From the cell containing the given text, extract its center point as (x, y) coordinate. 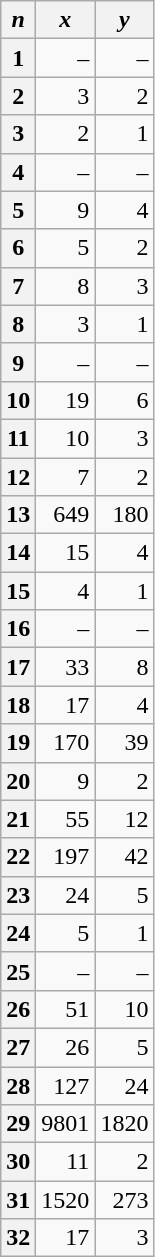
n (18, 20)
27 (18, 1047)
30 (18, 1162)
14 (18, 553)
1520 (66, 1200)
42 (124, 857)
28 (18, 1085)
51 (66, 1009)
29 (18, 1124)
23 (18, 895)
22 (18, 857)
16 (18, 629)
1820 (124, 1124)
31 (18, 1200)
55 (66, 819)
127 (66, 1085)
39 (124, 743)
x (66, 20)
32 (18, 1238)
649 (66, 515)
25 (18, 971)
170 (66, 743)
9801 (66, 1124)
273 (124, 1200)
33 (66, 667)
180 (124, 515)
21 (18, 819)
y (124, 20)
197 (66, 857)
20 (18, 781)
13 (18, 515)
18 (18, 705)
